Identify which cell holds the provided text, then report its (X, Y) central coordinate. 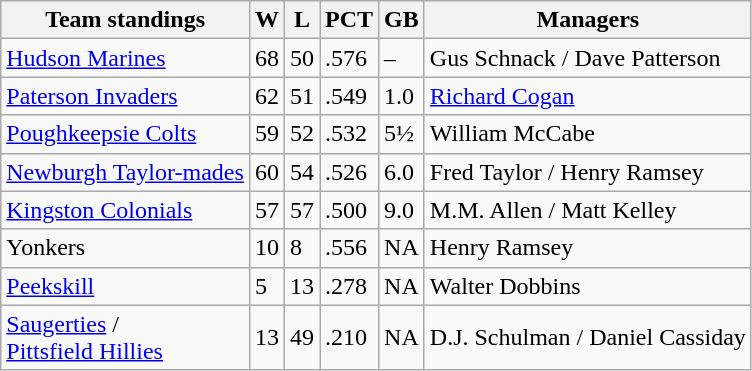
Richard Cogan (588, 96)
M.M. Allen / Matt Kelley (588, 210)
8 (302, 248)
.556 (350, 248)
1.0 (402, 96)
54 (302, 172)
W (266, 20)
Newburgh Taylor-mades (126, 172)
51 (302, 96)
Fred Taylor / Henry Ramsey (588, 172)
49 (302, 338)
68 (266, 58)
6.0 (402, 172)
60 (266, 172)
Gus Schnack / Dave Patterson (588, 58)
Hudson Marines (126, 58)
L (302, 20)
50 (302, 58)
10 (266, 248)
– (402, 58)
Paterson Invaders (126, 96)
.549 (350, 96)
.210 (350, 338)
.532 (350, 134)
.278 (350, 286)
.526 (350, 172)
Kingston Colonials (126, 210)
9.0 (402, 210)
Walter Dobbins (588, 286)
GB (402, 20)
62 (266, 96)
Managers (588, 20)
Poughkeepsie Colts (126, 134)
.500 (350, 210)
Henry Ramsey (588, 248)
.576 (350, 58)
Saugerties / Pittsfield Hillies (126, 338)
PCT (350, 20)
William McCabe (588, 134)
Yonkers (126, 248)
5½ (402, 134)
Peekskill (126, 286)
52 (302, 134)
D.J. Schulman / Daniel Cassiday (588, 338)
5 (266, 286)
59 (266, 134)
Team standings (126, 20)
